Search for the cell housing the specified text and yield its (X, Y) center coordinate. 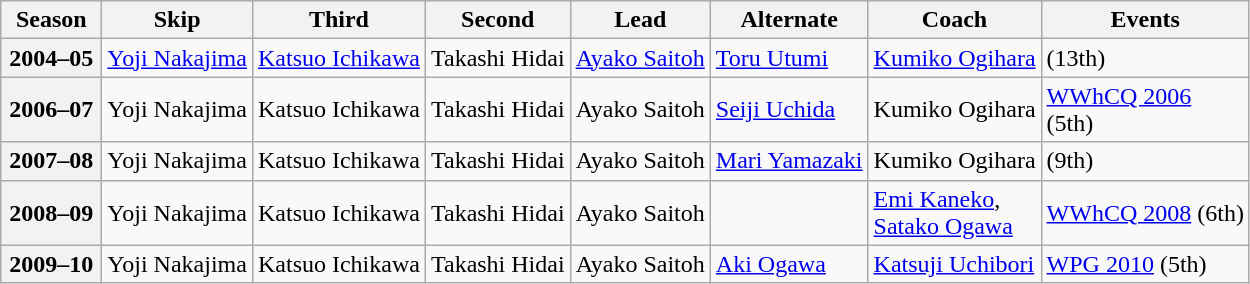
2009–10 (52, 264)
Third (338, 20)
Seiji Uchida (789, 110)
WWhCQ 2008 (6th) (1145, 212)
2006–07 (52, 110)
(9th) (1145, 161)
2008–09 (52, 212)
Emi Kaneko,Satako Ogawa (954, 212)
Aki Ogawa (789, 264)
WPG 2010 (5th) (1145, 264)
Events (1145, 20)
2004–05 (52, 58)
Lead (640, 20)
Second (498, 20)
Skip (178, 20)
Mari Yamazaki (789, 161)
Alternate (789, 20)
Season (52, 20)
(13th) (1145, 58)
WWhCQ 2006 (5th) (1145, 110)
Toru Utumi (789, 58)
Katsuji Uchibori (954, 264)
Coach (954, 20)
2007–08 (52, 161)
